Search for the cell housing the specified text and yield its (X, Y) center coordinate. 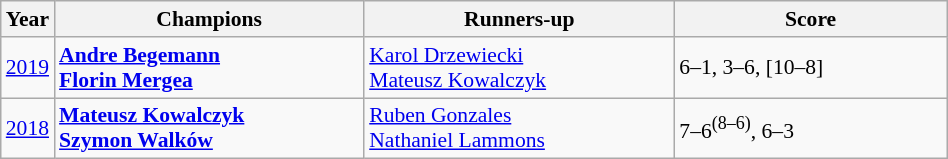
Andre Begemann Florin Mergea (209, 68)
7–6(8–6), 6–3 (810, 128)
Champions (209, 19)
6–1, 3–6, [10–8] (810, 68)
Mateusz Kowalczyk Szymon Walków (209, 128)
2018 (28, 128)
Year (28, 19)
Ruben Gonzales Nathaniel Lammons (519, 128)
2019 (28, 68)
Karol Drzewiecki Mateusz Kowalczyk (519, 68)
Score (810, 19)
Runners-up (519, 19)
